Return the (X, Y) coordinate for the center point of the cell that contains the specified text.  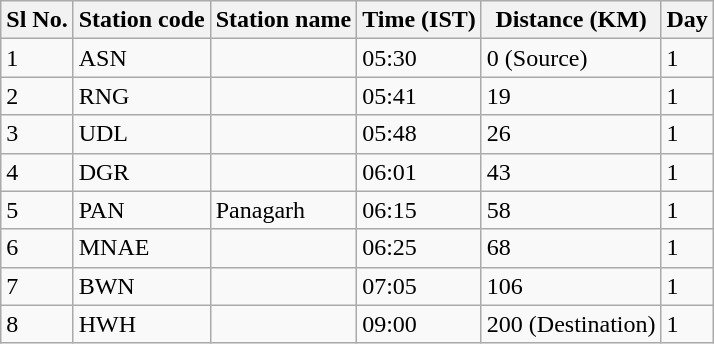
Station name (283, 20)
8 (37, 324)
BWN (142, 286)
Sl No. (37, 20)
106 (571, 286)
RNG (142, 96)
05:48 (420, 134)
68 (571, 248)
06:25 (420, 248)
Day (687, 20)
4 (37, 172)
58 (571, 210)
0 (Source) (571, 58)
05:30 (420, 58)
Time (IST) (420, 20)
5 (37, 210)
Panagarh (283, 210)
3 (37, 134)
HWH (142, 324)
06:15 (420, 210)
2 (37, 96)
Distance (KM) (571, 20)
UDL (142, 134)
07:05 (420, 286)
19 (571, 96)
43 (571, 172)
26 (571, 134)
05:41 (420, 96)
ASN (142, 58)
MNAE (142, 248)
PAN (142, 210)
6 (37, 248)
06:01 (420, 172)
200 (Destination) (571, 324)
7 (37, 286)
Station code (142, 20)
DGR (142, 172)
09:00 (420, 324)
